Identify which cell holds the provided text, then report its (X, Y) central coordinate. 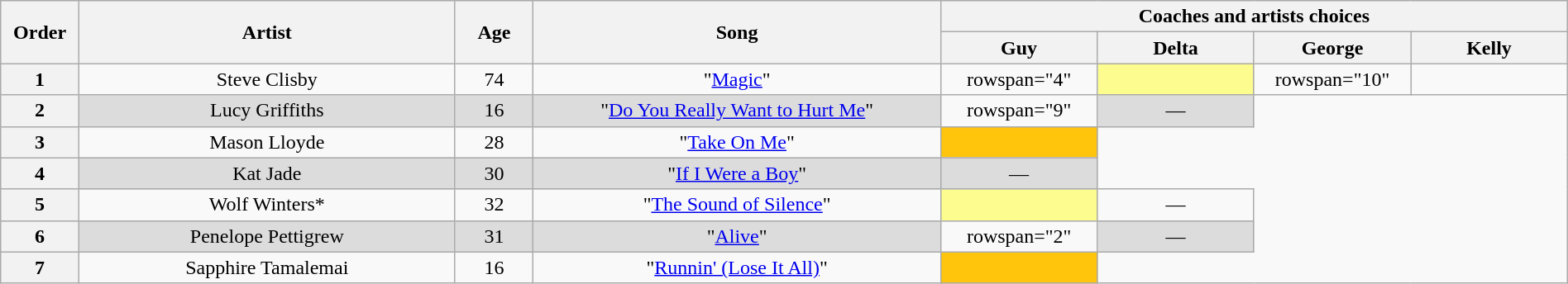
"Runnin' (Lose It All)" (738, 267)
rowspan="10" (1331, 79)
Sapphire Tamalemai (266, 267)
Guy (1019, 48)
rowspan="4" (1019, 79)
Coaches and artists choices (1254, 17)
rowspan="2" (1019, 236)
5 (40, 205)
"If I Were a Boy" (738, 173)
Wolf Winters* (266, 205)
Order (40, 32)
"Alive" (738, 236)
Kat Jade (266, 173)
"Magic" (738, 79)
28 (495, 142)
"The Sound of Silence" (738, 205)
Steve Clisby (266, 79)
"Take On Me" (738, 142)
4 (40, 173)
"Do You Really Want to Hurt Me" (738, 111)
3 (40, 142)
7 (40, 267)
George (1331, 48)
Song (738, 32)
30 (495, 173)
Penelope Pettigrew (266, 236)
Age (495, 32)
Lucy Griffiths (266, 111)
Mason Lloyde (266, 142)
31 (495, 236)
6 (40, 236)
74 (495, 79)
rowspan="9" (1019, 111)
2 (40, 111)
Delta (1176, 48)
Artist (266, 32)
32 (495, 205)
Kelly (1489, 48)
1 (40, 79)
